Capture the cell that displays the provided text and extract its [x, y] central coordinate. 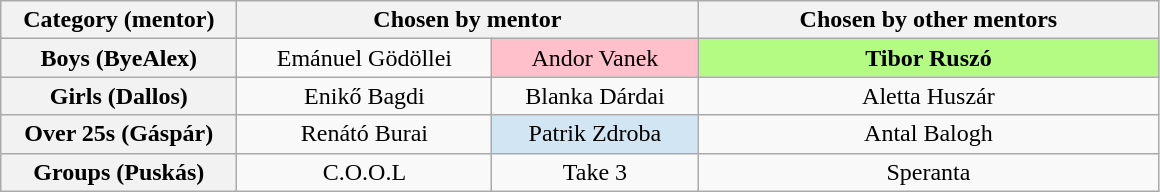
Chosen by mentor [468, 20]
Girls (Dallos) [119, 96]
Over 25s (Gáspár) [119, 134]
Take 3 [595, 172]
Renátó Burai [364, 134]
Category (mentor) [119, 20]
Blanka Dárdai [595, 96]
Tibor Ruszó [928, 58]
Aletta Huszár [928, 96]
Antal Balogh [928, 134]
Enikő Bagdi [364, 96]
Patrik Zdroba [595, 134]
Chosen by other mentors [928, 20]
Speranta [928, 172]
Andor Vanek [595, 58]
Boys (ByeAlex) [119, 58]
Groups (Puskás) [119, 172]
Emánuel Gödöllei [364, 58]
C.O.O.L [364, 172]
